Pinpoint the cell where the given text exists, returning its [x, y] midpoint coordinate. 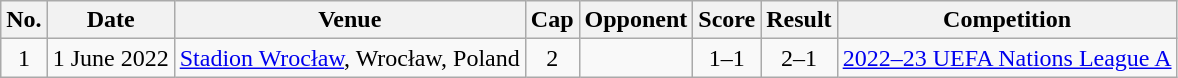
Date [110, 20]
1 [24, 58]
Result [799, 20]
1 June 2022 [110, 58]
1–1 [727, 58]
Venue [350, 20]
Opponent [636, 20]
2022–23 UEFA Nations League A [1007, 58]
Stadion Wrocław, Wrocław, Poland [350, 58]
2 [552, 58]
Score [727, 20]
No. [24, 20]
Cap [552, 20]
2–1 [799, 58]
Competition [1007, 20]
